Locate the cell with the specified text and output its [X, Y] center coordinate. 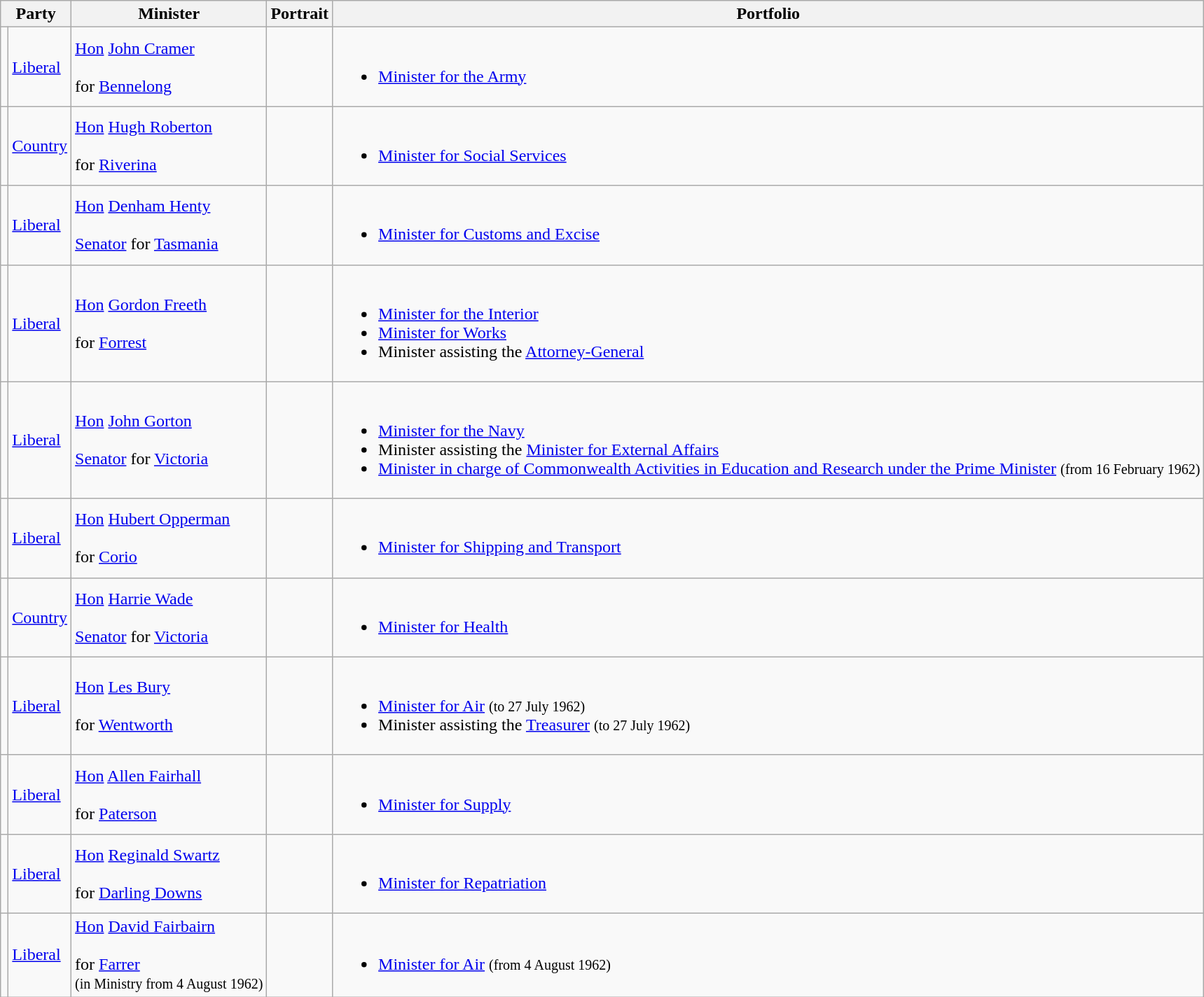
Minister for Repatriation [768, 874]
Hon John Cramer for Bennelong [169, 67]
Party [36, 14]
Hon John Gorton Senator for Victoria [169, 440]
Hon Allen Fairhall for Paterson [169, 794]
Minister for the InteriorMinister for WorksMinister assisting the Attorney-General [768, 323]
Hon Gordon Freeth for Forrest [169, 323]
Hon Harrie Wade Senator for Victoria [169, 618]
Minister for the Army [768, 67]
Hon Les Bury for Wentworth [169, 706]
Minister for Customs and Excise [768, 225]
Minister for Air (from 4 August 1962) [768, 955]
Minister for Health [768, 618]
Hon Denham Henty Senator for Tasmania [169, 225]
Minister for Social Services [768, 146]
Minister for Supply [768, 794]
Portfolio [768, 14]
Minister for Shipping and Transport [768, 538]
Hon David Fairbairn for Farrer (in Ministry from 4 August 1962) [169, 955]
Hon Hubert Opperman for Corio [169, 538]
Minister for Air (to 27 July 1962)Minister assisting the Treasurer (to 27 July 1962) [768, 706]
Portrait [300, 14]
Hon Hugh Roberton for Riverina [169, 146]
Minister [169, 14]
Hon Reginald Swartz for Darling Downs [169, 874]
